Determine the (X, Y) coordinate at the center of the cell enclosing the given text.  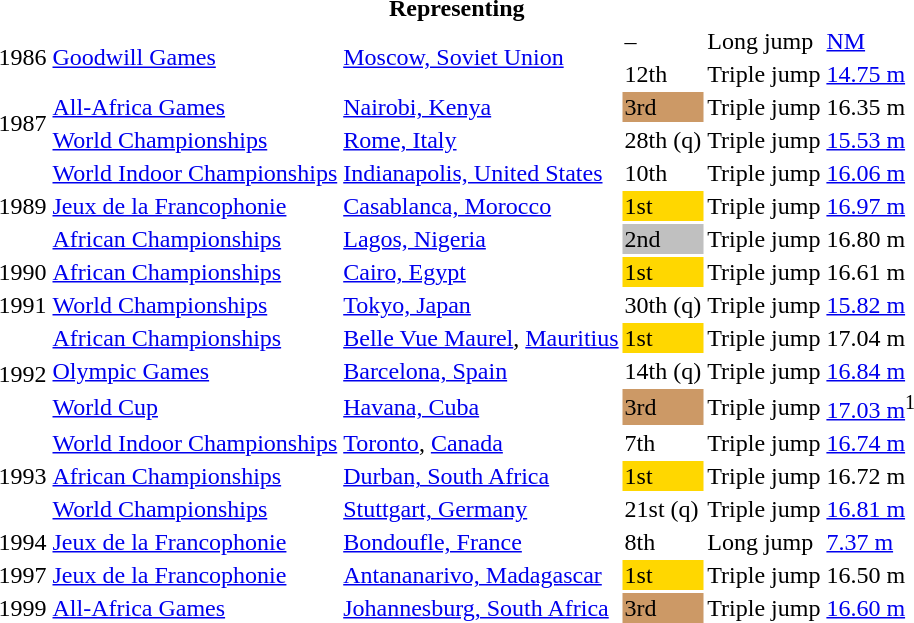
Casablanca, Morocco (481, 206)
Bondoufle, France (481, 542)
Toronto, Canada (481, 443)
Nairobi, Kenya (481, 107)
10th (663, 173)
Olympic Games (195, 371)
Indianapolis, United States (481, 173)
Cairo, Egypt (481, 272)
– (663, 41)
Moscow, Soviet Union (481, 58)
28th (q) (663, 140)
Rome, Italy (481, 140)
21st (q) (663, 509)
Belle Vue Maurel, Mauritius (481, 338)
7th (663, 443)
12th (663, 74)
Johannesburg, South Africa (481, 608)
30th (q) (663, 305)
Havana, Cuba (481, 407)
14th (q) (663, 371)
Barcelona, Spain (481, 371)
Lagos, Nigeria (481, 239)
2nd (663, 239)
Antananarivo, Madagascar (481, 575)
Durban, South Africa (481, 476)
Stuttgart, Germany (481, 509)
World Cup (195, 407)
Tokyo, Japan (481, 305)
8th (663, 542)
Goodwill Games (195, 58)
